Return the [x, y] coordinate for the center point of the cell that contains the specified text.  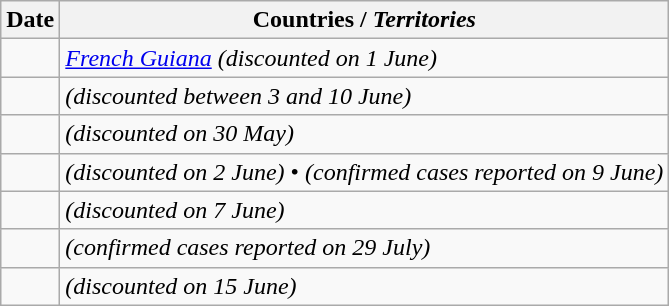
(discounted between 3 and 10 June) [364, 96]
(discounted on 30 May) [364, 134]
French Guiana (discounted on 1 June) [364, 58]
Date [30, 20]
(discounted on 7 June) [364, 210]
(discounted on 15 June) [364, 286]
(confirmed cases reported on 29 July) [364, 248]
(discounted on 2 June) • (confirmed cases reported on 9 June) [364, 172]
Countries / Territories [364, 20]
